From the cell containing the given text, extract its center point as [x, y] coordinate. 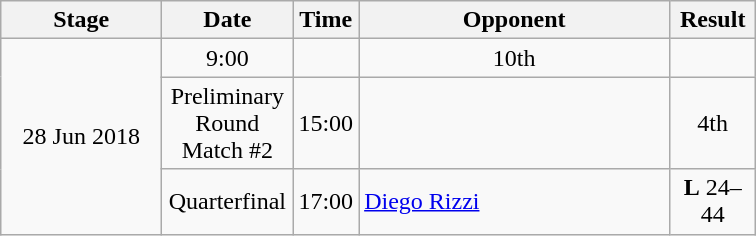
17:00 [326, 202]
Date [228, 20]
Quarterfinal [228, 202]
Preliminary Round Match #2 [228, 123]
9:00 [228, 58]
Diego Rizzi [514, 202]
L 24–44 [713, 202]
4th [713, 123]
Stage [82, 20]
15:00 [326, 123]
Time [326, 20]
Result [713, 20]
10th [514, 58]
28 Jun 2018 [82, 136]
Opponent [514, 20]
